Search for the cell housing the specified text and yield its [x, y] center coordinate. 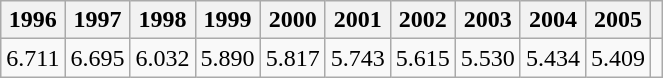
2005 [618, 20]
6.695 [98, 58]
5.615 [422, 58]
5.530 [488, 58]
5.434 [552, 58]
5.409 [618, 58]
5.743 [358, 58]
2002 [422, 20]
1999 [228, 20]
2001 [358, 20]
2000 [292, 20]
2003 [488, 20]
1998 [162, 20]
2004 [552, 20]
1997 [98, 20]
6.711 [33, 58]
1996 [33, 20]
5.817 [292, 58]
6.032 [162, 58]
5.890 [228, 58]
